Capture the cell that displays the provided text and extract its [x, y] central coordinate. 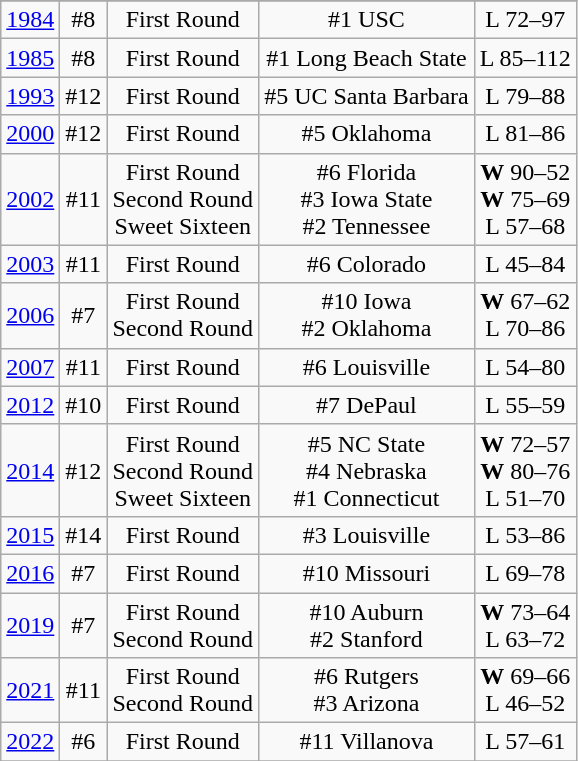
#14 [84, 535]
2016 [30, 573]
1984 [30, 20]
#1 USC [367, 20]
L 81–86 [525, 134]
#11 Villanova [367, 742]
2015 [30, 535]
W 90–52W 75–69L 57–68 [525, 199]
#6 Colorado [367, 264]
1985 [30, 58]
2022 [30, 742]
#6 Florida#3 Iowa State#2 Tennessee [367, 199]
2007 [30, 367]
#5 Oklahoma [367, 134]
L 69–78 [525, 573]
L 55–59 [525, 405]
#10 Auburn#2 Stanford [367, 624]
#3 Louisville [367, 535]
W 72–57W 80–76L 51–70 [525, 470]
2012 [30, 405]
W 67–62L 70–86 [525, 316]
#1 Long Beach State [367, 58]
#5 UC Santa Barbara [367, 96]
L 57–61 [525, 742]
#6 [84, 742]
#10 Iowa#2 Oklahoma [367, 316]
2000 [30, 134]
2002 [30, 199]
#5 NC State#4 Nebraska#1 Connecticut [367, 470]
L 72–97 [525, 20]
W 69–66L 46–52 [525, 690]
2021 [30, 690]
2006 [30, 316]
L 54–80 [525, 367]
#6 Louisville [367, 367]
2003 [30, 264]
#6 Rutgers#3 Arizona [367, 690]
#7 DePaul [367, 405]
#10 [84, 405]
L 79–88 [525, 96]
W 73–64L 63–72 [525, 624]
#10 Missouri [367, 573]
2014 [30, 470]
2019 [30, 624]
L 85–112 [525, 58]
1993 [30, 96]
L 53–86 [525, 535]
L 45–84 [525, 264]
